Determine the (x, y) coordinate at the center of the cell enclosing the given text.  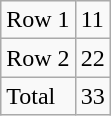
Row 1 (38, 20)
22 (92, 58)
33 (92, 96)
11 (92, 20)
Row 2 (38, 58)
Total (38, 96)
